Detect which cell encompasses the target text, then output its [X, Y] center coordinate. 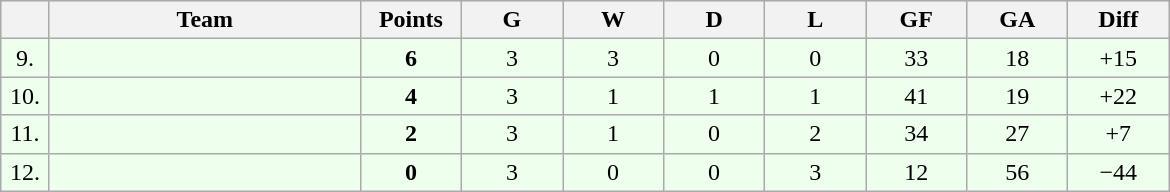
27 [1018, 134]
56 [1018, 172]
D [714, 20]
18 [1018, 58]
33 [916, 58]
+7 [1118, 134]
12 [916, 172]
GF [916, 20]
Diff [1118, 20]
GA [1018, 20]
W [612, 20]
−44 [1118, 172]
10. [26, 96]
L [816, 20]
41 [916, 96]
11. [26, 134]
34 [916, 134]
+22 [1118, 96]
G [512, 20]
+15 [1118, 58]
Team [204, 20]
Points [410, 20]
6 [410, 58]
12. [26, 172]
9. [26, 58]
19 [1018, 96]
4 [410, 96]
